Scan for the cell matching the given text and deliver its [x, y] coordinate at center. 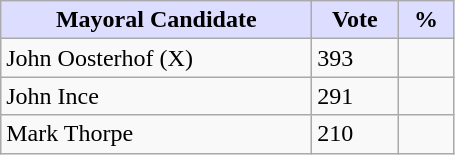
Mayoral Candidate [156, 20]
393 [355, 58]
210 [355, 134]
John Ince [156, 96]
John Oosterhof (X) [156, 58]
% [426, 20]
291 [355, 96]
Mark Thorpe [156, 134]
Vote [355, 20]
